Pinpoint the cell where the given text exists, returning its [x, y] midpoint coordinate. 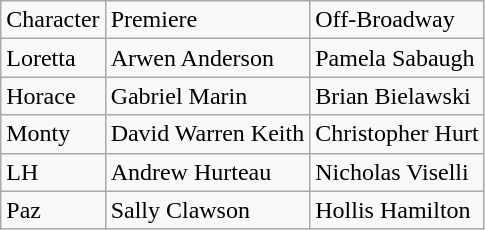
Horace [53, 96]
Pamela Sabaugh [397, 58]
Sally Clawson [208, 210]
Hollis Hamilton [397, 210]
Brian Bielawski [397, 96]
Gabriel Marin [208, 96]
Character [53, 20]
Paz [53, 210]
Monty [53, 134]
Off-Broadway [397, 20]
LH [53, 172]
Premiere [208, 20]
Arwen Anderson [208, 58]
Andrew Hurteau [208, 172]
Nicholas Viselli [397, 172]
Christopher Hurt [397, 134]
David Warren Keith [208, 134]
Loretta [53, 58]
